Pinpoint the cell where the given text exists, returning its (x, y) midpoint coordinate. 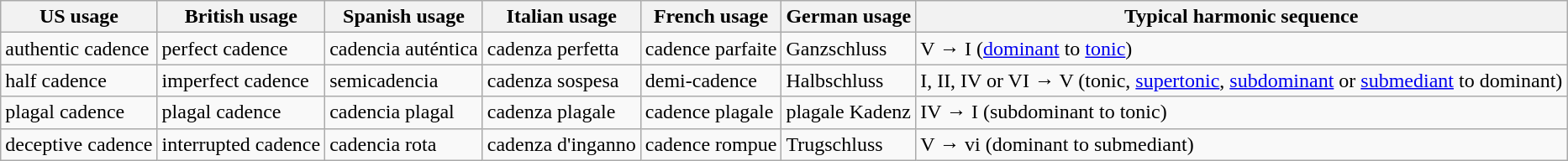
cadence parfaite (711, 49)
French usage (711, 17)
I, II, IV or VI → V (tonic, supertonic, subdominant or submediant to dominant) (1242, 80)
cadenza sospesa (561, 80)
Typical harmonic sequence (1242, 17)
imperfect cadence (241, 80)
cadence plagale (711, 112)
cadenza plagale (561, 112)
cadencia auténtica (404, 49)
British usage (241, 17)
plagale Kadenz (849, 112)
V → vi (dominant to submediant) (1242, 144)
Trugschluss (849, 144)
Spanish usage (404, 17)
German usage (849, 17)
cadenza perfetta (561, 49)
IV → I (subdominant to tonic) (1242, 112)
V → I (dominant to tonic) (1242, 49)
Italian usage (561, 17)
cadence rompue (711, 144)
interrupted cadence (241, 144)
perfect cadence (241, 49)
cadencia plagal (404, 112)
Ganzschluss (849, 49)
Halbschluss (849, 80)
cadencia rota (404, 144)
demi-cadence (711, 80)
deceptive cadence (79, 144)
cadenza d'inganno (561, 144)
authentic cadence (79, 49)
semicadencia (404, 80)
US usage (79, 17)
half cadence (79, 80)
